From the cell containing the given text, extract its center point as (X, Y) coordinate. 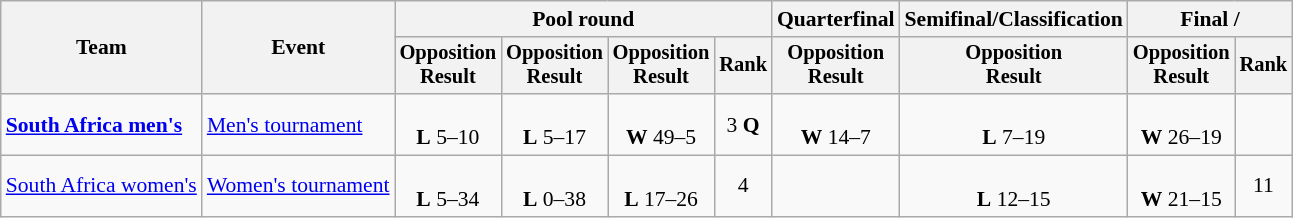
11 (1264, 186)
W 14–7 (836, 124)
L 5–10 (448, 124)
Team (102, 48)
W 21–15 (1182, 186)
L 5–17 (554, 124)
Women's tournament (298, 186)
L 7–19 (1014, 124)
Event (298, 48)
Men's tournament (298, 124)
W 26–19 (1182, 124)
South Africa men's (102, 124)
L 0–38 (554, 186)
L 17–26 (662, 186)
W 49–5 (662, 124)
L 12–15 (1014, 186)
Pool round (584, 19)
Final / (1210, 19)
4 (743, 186)
Quarterfinal (836, 19)
Semifinal/Classification (1014, 19)
3 Q (743, 124)
South Africa women's (102, 186)
L 5–34 (448, 186)
